Return (X, Y) of the center of cell containing provided text 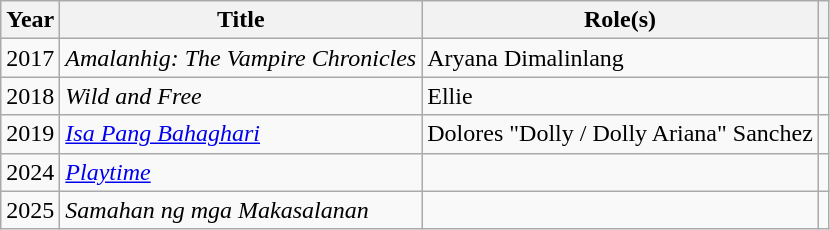
Dolores "Dolly / Dolly Ariana" Sanchez (620, 134)
2018 (30, 96)
2024 (30, 172)
Wild and Free (241, 96)
Samahan ng mga Makasalanan (241, 210)
2017 (30, 58)
Role(s) (620, 20)
Year (30, 20)
Playtime (241, 172)
Title (241, 20)
Amalanhig: The Vampire Chronicles (241, 58)
2019 (30, 134)
2025 (30, 210)
Ellie (620, 96)
Isa Pang Bahaghari (241, 134)
Aryana Dimalinlang (620, 58)
